Extract the (X, Y) coordinate from the center of the cell holding the provided text.  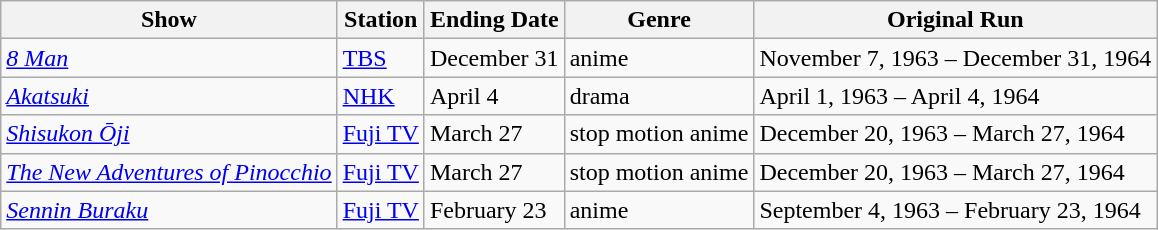
Shisukon Ōji (169, 134)
Akatsuki (169, 96)
Sennin Buraku (169, 210)
TBS (380, 58)
November 7, 1963 – December 31, 1964 (956, 58)
February 23 (494, 210)
8 Man (169, 58)
Station (380, 20)
April 4 (494, 96)
The New Adventures of Pinocchio (169, 172)
Show (169, 20)
Ending Date (494, 20)
NHK (380, 96)
April 1, 1963 – April 4, 1964 (956, 96)
Genre (659, 20)
September 4, 1963 – February 23, 1964 (956, 210)
drama (659, 96)
December 31 (494, 58)
Original Run (956, 20)
